Return [X, Y] of the center of cell containing provided text 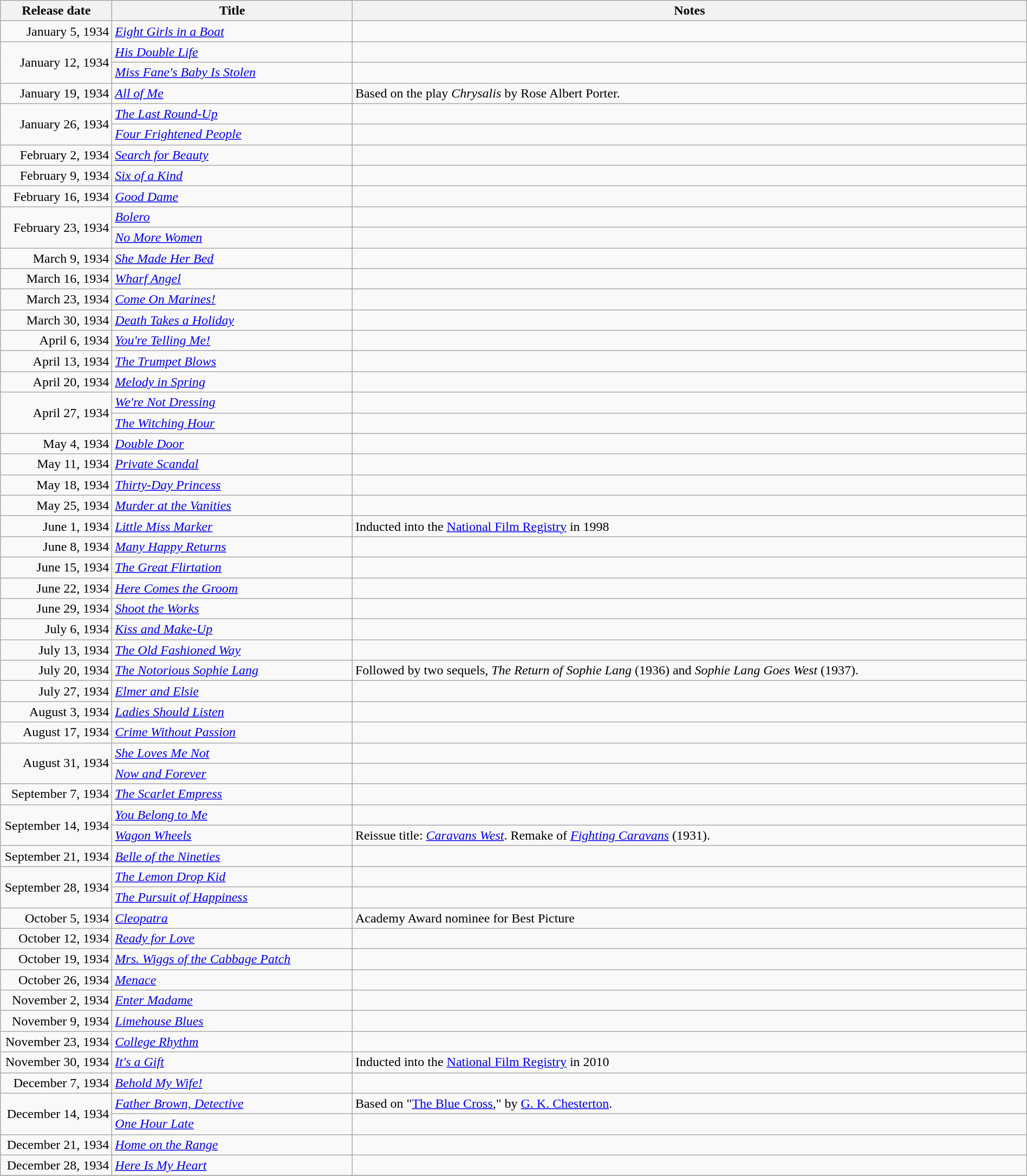
Notes [689, 11]
December 7, 1934 [56, 1083]
Little Miss Marker [232, 526]
Private Scandal [232, 464]
January 26, 1934 [56, 124]
Many Happy Returns [232, 547]
Based on "The Blue Cross," by G. K. Chesterton. [689, 1103]
The Trumpet Blows [232, 361]
Release date [56, 11]
September 7, 1934 [56, 794]
June 29, 1934 [56, 609]
Good Dame [232, 196]
August 31, 1934 [56, 763]
July 6, 1934 [56, 629]
We're Not Dressing [232, 402]
February 16, 1934 [56, 196]
February 9, 1934 [56, 176]
She Made Her Bed [232, 258]
Father Brown, Detective [232, 1103]
October 5, 1934 [56, 918]
June 15, 1934 [56, 567]
Limehouse Blues [232, 1021]
January 19, 1934 [56, 93]
November 30, 1934 [56, 1062]
It's a Gift [232, 1062]
January 5, 1934 [56, 31]
Kiss and Make-Up [232, 629]
Now and Forever [232, 774]
The Notorious Sophie Lang [232, 671]
Crime Without Passion [232, 732]
Title [232, 11]
April 6, 1934 [56, 341]
Cleopatra [232, 918]
June 22, 1934 [56, 588]
May 4, 1934 [56, 444]
She Loves Me Not [232, 753]
April 20, 1934 [56, 382]
Shoot the Works [232, 609]
The Old Fashioned Way [232, 650]
November 2, 1934 [56, 1000]
The Witching Hour [232, 423]
Behold My Wife! [232, 1083]
Ready for Love [232, 939]
Reissue title: Caravans West. Remake of Fighting Caravans (1931). [689, 835]
All of Me [232, 93]
Wharf Angel [232, 279]
March 23, 1934 [56, 300]
Bolero [232, 217]
Home on the Range [232, 1145]
August 17, 1934 [56, 732]
Ladies Should Listen [232, 712]
November 23, 1934 [56, 1042]
Here Comes the Groom [232, 588]
July 27, 1934 [56, 691]
No More Women [232, 237]
Come On Marines! [232, 300]
January 12, 1934 [56, 62]
Belle of the Nineties [232, 856]
Academy Award nominee for Best Picture [689, 918]
April 13, 1934 [56, 361]
October 26, 1934 [56, 980]
Eight Girls in a Boat [232, 31]
Thirty-Day Princess [232, 485]
May 18, 1934 [56, 485]
July 13, 1934 [56, 650]
Six of a Kind [232, 176]
College Rhythm [232, 1042]
Followed by two sequels, The Return of Sophie Lang (1936) and Sophie Lang Goes West (1937). [689, 671]
December 14, 1934 [56, 1114]
June 1, 1934 [56, 526]
Here Is My Heart [232, 1165]
Wagon Wheels [232, 835]
February 2, 1934 [56, 155]
You Belong to Me [232, 815]
February 23, 1934 [56, 227]
His Double Life [232, 52]
March 16, 1934 [56, 279]
Inducted into the National Film Registry in 2010 [689, 1062]
Double Door [232, 444]
March 30, 1934 [56, 320]
The Pursuit of Happiness [232, 897]
Menace [232, 980]
October 19, 1934 [56, 959]
Melody in Spring [232, 382]
Miss Fane's Baby Is Stolen [232, 73]
The Great Flirtation [232, 567]
Elmer and Elsie [232, 691]
March 9, 1934 [56, 258]
Enter Madame [232, 1000]
Based on the play Chrysalis by Rose Albert Porter. [689, 93]
November 9, 1934 [56, 1021]
September 21, 1934 [56, 856]
You're Telling Me! [232, 341]
September 14, 1934 [56, 825]
May 11, 1934 [56, 464]
July 20, 1934 [56, 671]
Death Takes a Holiday [232, 320]
One Hour Late [232, 1124]
Four Frightened People [232, 134]
December 28, 1934 [56, 1165]
December 21, 1934 [56, 1145]
Search for Beauty [232, 155]
The Last Round-Up [232, 114]
September 28, 1934 [56, 887]
Mrs. Wiggs of the Cabbage Patch [232, 959]
April 27, 1934 [56, 413]
Inducted into the National Film Registry in 1998 [689, 526]
Murder at the Vanities [232, 505]
May 25, 1934 [56, 505]
The Lemon Drop Kid [232, 876]
June 8, 1934 [56, 547]
October 12, 1934 [56, 939]
August 3, 1934 [56, 712]
The Scarlet Empress [232, 794]
